Pinpoint the cell where the given text exists, returning its [x, y] midpoint coordinate. 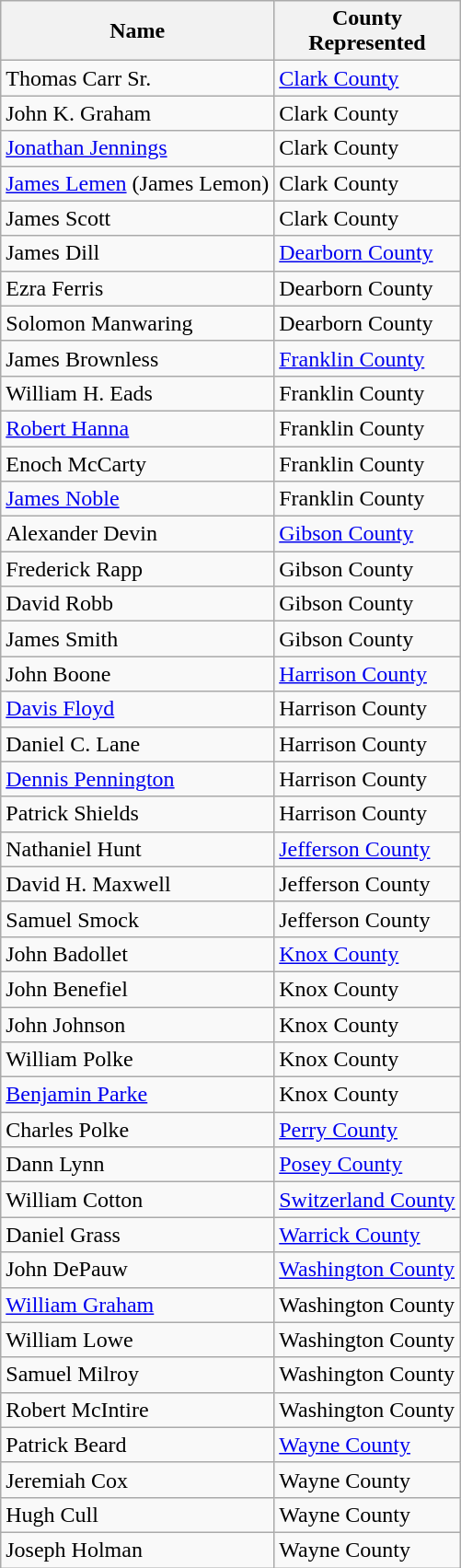
Enoch McCarty [138, 463]
John Johnson [138, 1025]
Samuel Milroy [138, 1375]
Frederick Rapp [138, 569]
CountyRepresented [367, 31]
Switzerland County [367, 1200]
Perry County [367, 1130]
Thomas Carr Sr. [138, 78]
Solomon Manwaring [138, 323]
Davis Floyd [138, 709]
John Boone [138, 674]
Dennis Pennington [138, 779]
Joseph Holman [138, 1550]
Nathaniel Hunt [138, 849]
Name [138, 31]
Samuel Smock [138, 919]
David Robb [138, 604]
William Graham [138, 1305]
Patrick Beard [138, 1445]
Posey County [367, 1165]
William H. Eads [138, 393]
Warrick County [367, 1235]
John K. Graham [138, 113]
Robert Hanna [138, 428]
Charles Polke [138, 1130]
James Smith [138, 639]
Daniel C. Lane [138, 744]
John Badollet [138, 954]
William Polke [138, 1060]
James Noble [138, 499]
Daniel Grass [138, 1235]
James Lemen (James Lemon) [138, 183]
James Brownless [138, 358]
William Cotton [138, 1200]
Ezra Ferris [138, 288]
David H. Maxwell [138, 884]
James Dill [138, 253]
John Benefiel [138, 989]
James Scott [138, 218]
Dann Lynn [138, 1165]
Jonathan Jennings [138, 148]
Jeremiah Cox [138, 1480]
Alexander Devin [138, 534]
William Lowe [138, 1340]
John DePauw [138, 1270]
Hugh Cull [138, 1515]
Robert McIntire [138, 1410]
Benjamin Parke [138, 1095]
Patrick Shields [138, 814]
